Return the [X, Y] coordinate for the center point of the cell that contains the specified text.  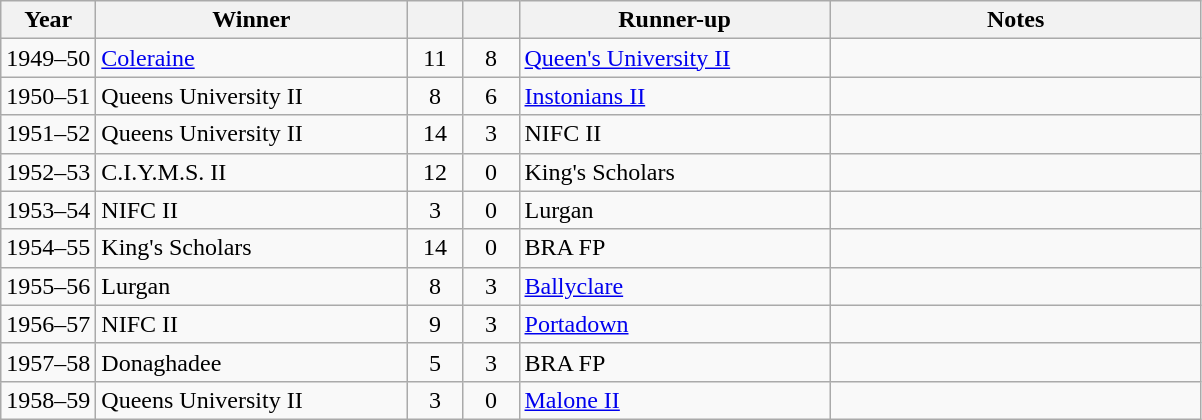
Runner-up [674, 20]
Year [48, 20]
Malone II [674, 400]
1954–55 [48, 248]
1957–58 [48, 362]
1953–54 [48, 210]
Notes [1016, 20]
Donaghadee [252, 362]
Coleraine [252, 58]
1950–51 [48, 96]
Portadown [674, 324]
11 [435, 58]
5 [435, 362]
Winner [252, 20]
9 [435, 324]
6 [491, 96]
Ballyclare [674, 286]
Queen's University II [674, 58]
C.I.Y.M.S. II [252, 172]
12 [435, 172]
1952–53 [48, 172]
1955–56 [48, 286]
1951–52 [48, 134]
Instonians II [674, 96]
1956–57 [48, 324]
1949–50 [48, 58]
1958–59 [48, 400]
